Determine the (X, Y) coordinate at the center of the cell enclosing the given text.  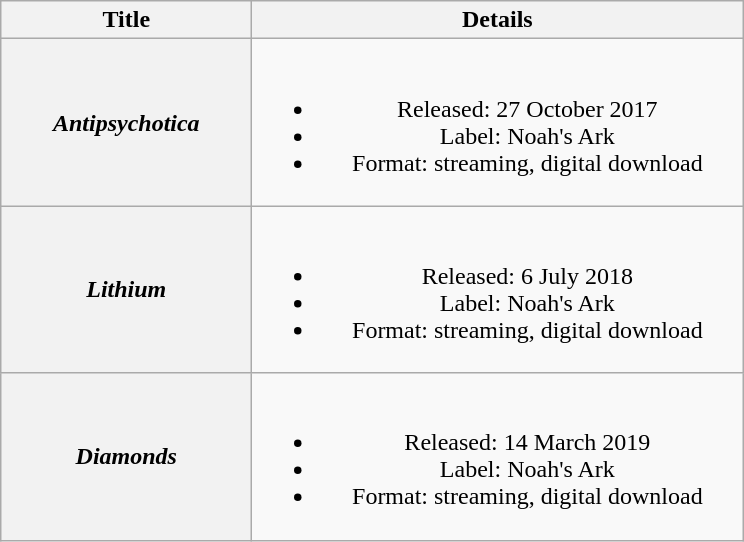
Released: 6 July 2018Label: Noah's ArkFormat: streaming, digital download (498, 290)
Details (498, 20)
Released: 14 March 2019Label: Noah's ArkFormat: streaming, digital download (498, 456)
Diamonds (126, 456)
Antipsychotica (126, 122)
Released: 27 October 2017Label: Noah's ArkFormat: streaming, digital download (498, 122)
Lithium (126, 290)
Title (126, 20)
